Provide the [X, Y] coordinate of the cell's center where the given text is located.  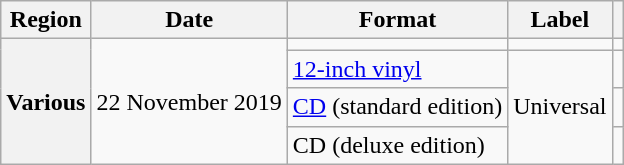
Date [189, 20]
Region [46, 20]
12-inch vinyl [397, 69]
22 November 2019 [189, 102]
Label [560, 20]
Various [46, 102]
Universal [560, 107]
Format [397, 20]
CD (standard edition) [397, 107]
CD (deluxe edition) [397, 145]
